Detect which cell encompasses the target text, then output its [X, Y] center coordinate. 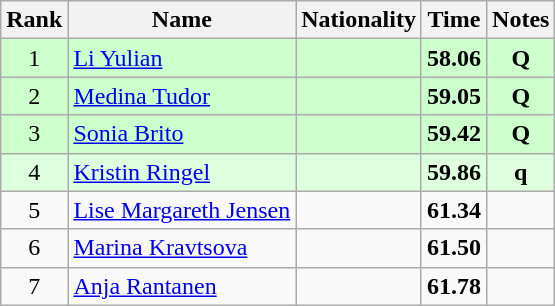
Time [454, 20]
59.86 [454, 172]
61.78 [454, 286]
Marina Kravtsova [182, 248]
Anja Rantanen [182, 286]
59.05 [454, 96]
7 [34, 286]
Nationality [359, 20]
59.42 [454, 134]
61.50 [454, 248]
58.06 [454, 58]
Medina Tudor [182, 96]
Lise Margareth Jensen [182, 210]
Sonia Brito [182, 134]
3 [34, 134]
5 [34, 210]
4 [34, 172]
2 [34, 96]
61.34 [454, 210]
Name [182, 20]
Kristin Ringel [182, 172]
1 [34, 58]
q [521, 172]
Li Yulian [182, 58]
Notes [521, 20]
6 [34, 248]
Rank [34, 20]
